Determine the [X, Y] coordinate at the center of the cell enclosing the given text.  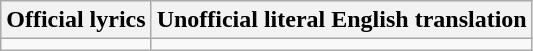
Unofficial literal English translation [342, 20]
Official lyrics [76, 20]
